Locate the cell with the specified text and output its (x, y) center coordinate. 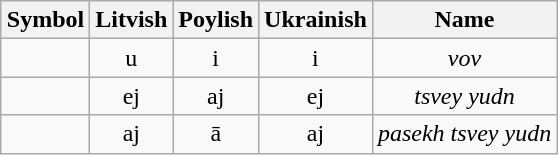
vov (464, 58)
Symbol (45, 20)
Name (464, 20)
Poylish (216, 20)
pasekh tsvey yudn (464, 134)
Ukrainish (316, 20)
u (132, 58)
ā (216, 134)
tsvey yudn (464, 96)
Litvish (132, 20)
